From the cell containing the given text, extract its center point as (X, Y) coordinate. 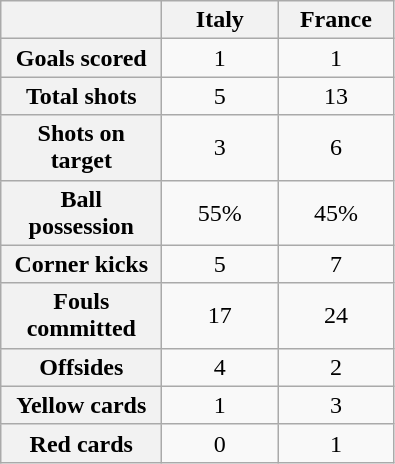
6 (336, 148)
Corner kicks (82, 264)
Yellow cards (82, 405)
24 (336, 316)
7 (336, 264)
17 (220, 316)
Shots on target (82, 148)
Italy (220, 20)
0 (220, 443)
13 (336, 96)
Fouls committed (82, 316)
Ball possession (82, 212)
France (336, 20)
4 (220, 367)
Total shots (82, 96)
Goals scored (82, 58)
Red cards (82, 443)
2 (336, 367)
45% (336, 212)
Offsides (82, 367)
55% (220, 212)
